Detect which cell encompasses the target text, then output its (X, Y) center coordinate. 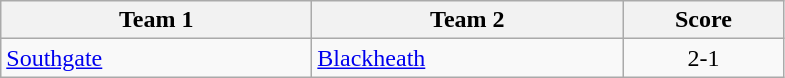
Southgate (156, 58)
Score (704, 20)
Blackheath (468, 58)
Team 2 (468, 20)
Team 1 (156, 20)
2-1 (704, 58)
